Find where the given text appears and provide that cell's center as [x, y] coordinate. 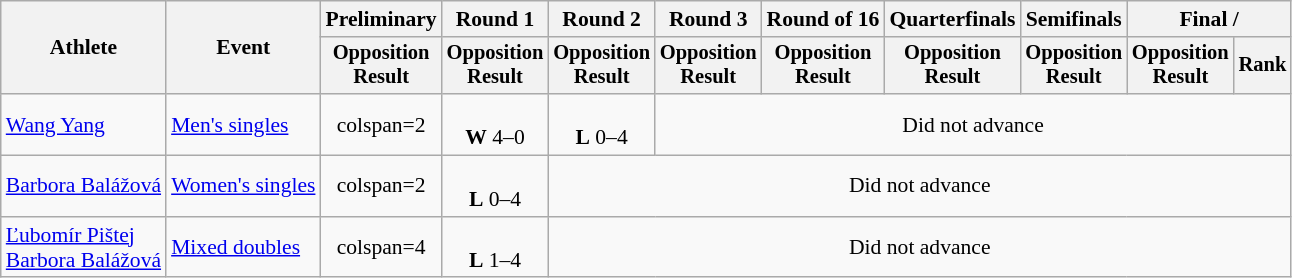
Round 2 [602, 19]
Mixed doubles [243, 248]
Women's singles [243, 186]
Barbora Balážová [84, 186]
Men's singles [243, 124]
Preliminary [380, 19]
Round of 16 [824, 19]
L 1–4 [496, 248]
Wang Yang [84, 124]
Rank [1263, 66]
W 4–0 [496, 124]
Athlete [84, 48]
colspan=4 [380, 248]
Semifinals [1074, 19]
Round 1 [496, 19]
Event [243, 48]
Quarterfinals [952, 19]
Final / [1209, 19]
Ľubomír PištejBarbora Balážová [84, 248]
Round 3 [708, 19]
